From the cell containing the given text, extract its center point as [X, Y] coordinate. 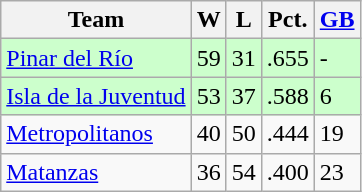
23 [337, 172]
L [244, 20]
6 [337, 96]
.400 [288, 172]
36 [208, 172]
19 [337, 134]
.588 [288, 96]
54 [244, 172]
Isla de la Juventud [96, 96]
Team [96, 20]
- [337, 58]
Matanzas [96, 172]
31 [244, 58]
53 [208, 96]
40 [208, 134]
50 [244, 134]
Pinar del Río [96, 58]
GB [337, 20]
Pct. [288, 20]
Metropolitanos [96, 134]
W [208, 20]
37 [244, 96]
59 [208, 58]
.655 [288, 58]
.444 [288, 134]
